Determine the (x, y) coordinate at the center of the cell enclosing the given text.  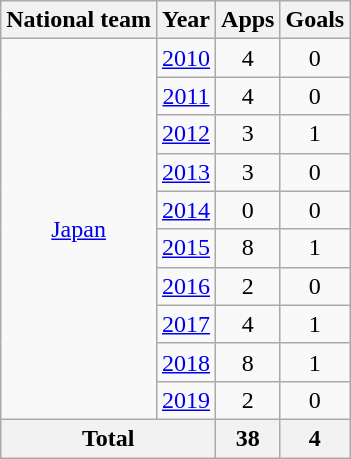
2014 (186, 210)
2013 (186, 172)
Total (108, 438)
Japan (79, 230)
2015 (186, 248)
2017 (186, 324)
Goals (315, 20)
National team (79, 20)
2010 (186, 58)
2012 (186, 134)
38 (248, 438)
Apps (248, 20)
2016 (186, 286)
2011 (186, 96)
2018 (186, 362)
Year (186, 20)
2019 (186, 400)
